Return the (x, y) coordinate for the center point of the cell that contains the specified text.  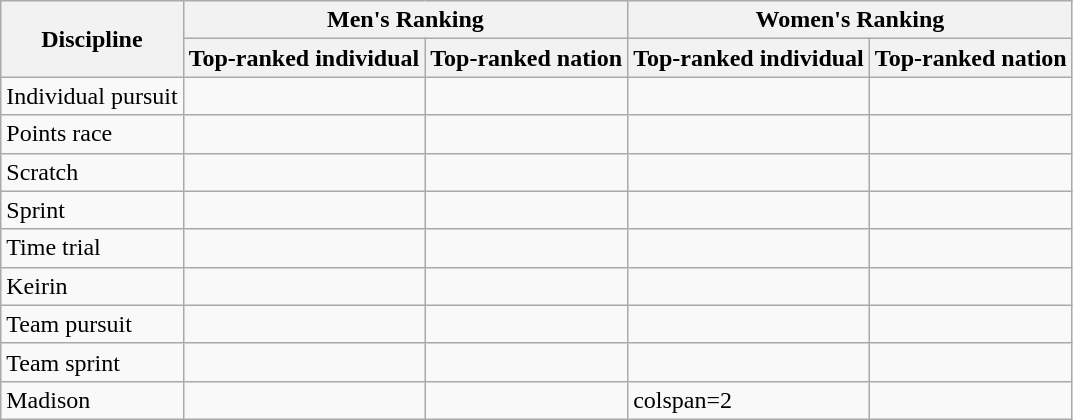
Team sprint (92, 362)
Women's Ranking (850, 20)
Madison (92, 400)
Team pursuit (92, 324)
Keirin (92, 286)
colspan=2 (749, 400)
Individual pursuit (92, 96)
Discipline (92, 39)
Sprint (92, 210)
Points race (92, 134)
Time trial (92, 248)
Scratch (92, 172)
Men's Ranking (406, 20)
